Scan for the cell matching the given text and deliver its [X, Y] coordinate at center. 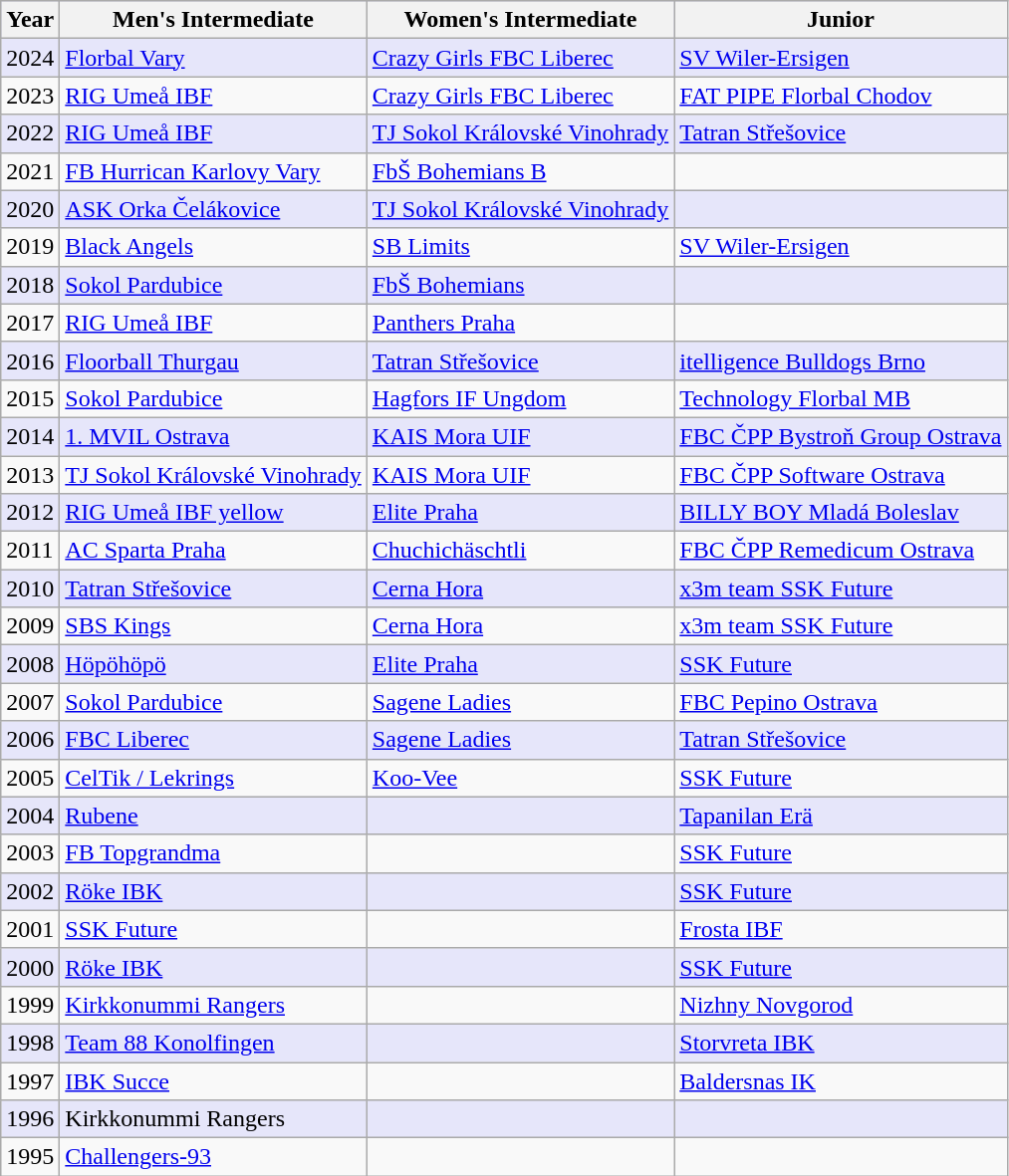
Panthers Praha [520, 323]
2005 [30, 778]
FBC Liberec [213, 740]
FBC ČPP Software Ostrava [841, 475]
Team 88 Konolfingen [213, 1043]
1. MVIL Ostrava [213, 436]
Florbal Vary [213, 58]
AC Sparta Praha [213, 551]
Koo-Vee [520, 778]
2015 [30, 398]
CelTik / Lekrings [213, 778]
Baldersnas IK [841, 1080]
FBC ČPP Remedicum Ostrava [841, 551]
2012 [30, 513]
Nizhny Novgorod [841, 1005]
FBC ČPP Bystroň Group Ostrava [841, 436]
Junior [841, 20]
2021 [30, 171]
SB Limits [520, 247]
SBS Kings [213, 626]
Storvreta IBK [841, 1043]
1998 [30, 1043]
1996 [30, 1119]
2003 [30, 853]
Höpöhöpö [213, 664]
BILLY BOY Mladá Boleslav [841, 513]
2013 [30, 475]
2019 [30, 247]
Frosta IBF [841, 929]
2008 [30, 664]
FBC Pepino Ostrava [841, 702]
2007 [30, 702]
2023 [30, 96]
FbŠ Bohemians B [520, 171]
2010 [30, 588]
1999 [30, 1005]
Tapanilan Erä [841, 816]
2000 [30, 967]
2006 [30, 740]
1997 [30, 1080]
Black Angels [213, 247]
Rubene [213, 816]
2009 [30, 626]
Floorball Thurgau [213, 360]
RIG Umeå IBF yellow [213, 513]
Technology Florbal MB [841, 398]
2022 [30, 133]
2024 [30, 58]
Men's Intermediate [213, 20]
2001 [30, 929]
ASK Orka Čelákovice [213, 209]
Year [30, 20]
Women's Intermediate [520, 20]
FAT PIPE Florbal Chodov [841, 96]
2014 [30, 436]
Challengers-93 [213, 1157]
2016 [30, 360]
1995 [30, 1157]
FbŠ Bohemians [520, 285]
itelligence Bulldogs Brno [841, 360]
Hagfors IF Ungdom [520, 398]
FB Hurrican Karlovy Vary [213, 171]
2020 [30, 209]
IBK Succe [213, 1080]
FB Topgrandma [213, 853]
Chuchichäschtli [520, 551]
2004 [30, 816]
2011 [30, 551]
2018 [30, 285]
2002 [30, 891]
2017 [30, 323]
